Locate the cell with the specified text and output its (x, y) center coordinate. 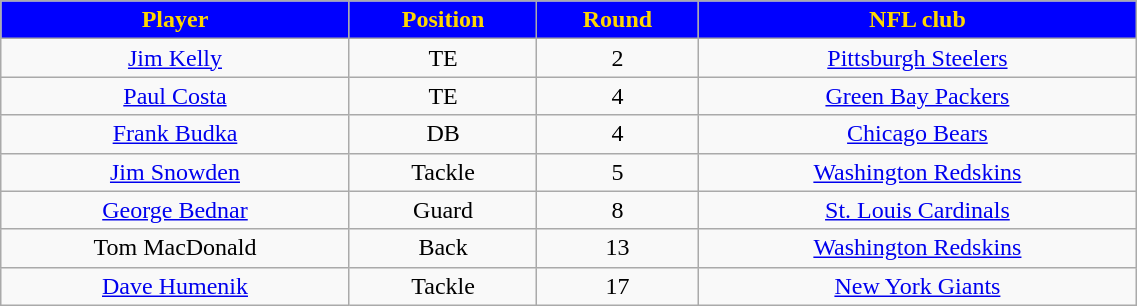
Frank Budka (175, 134)
Jim Kelly (175, 58)
Paul Costa (175, 96)
NFL club (918, 20)
Jim Snowden (175, 172)
Green Bay Packers (918, 96)
Round (618, 20)
St. Louis Cardinals (918, 210)
Pittsburgh Steelers (918, 58)
13 (618, 248)
17 (618, 286)
Back (443, 248)
Tom MacDonald (175, 248)
Position (443, 20)
Chicago Bears (918, 134)
New York Giants (918, 286)
Player (175, 20)
DB (443, 134)
2 (618, 58)
5 (618, 172)
Guard (443, 210)
8 (618, 210)
Dave Humenik (175, 286)
George Bednar (175, 210)
